Return (x, y) of the center of cell containing provided text 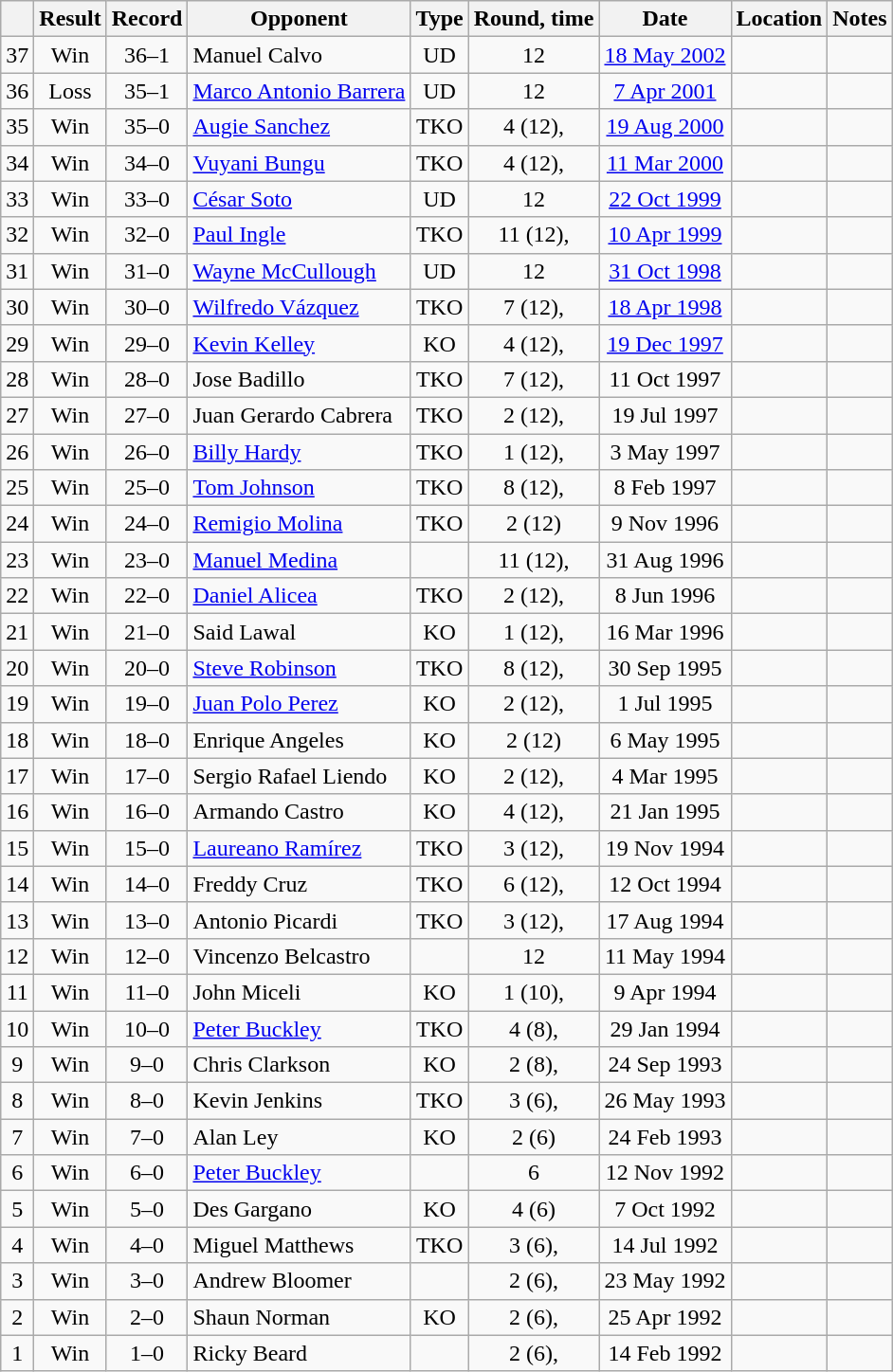
John Miceli (300, 992)
14 Jul 1992 (665, 1245)
Location (779, 19)
Result (70, 19)
3 May 1997 (665, 452)
11 May 1994 (665, 956)
10 Apr 1999 (665, 235)
13–0 (147, 920)
Record (147, 19)
Type (440, 19)
15 (17, 848)
25 Apr 1992 (665, 1317)
Ricky Beard (300, 1353)
8–0 (147, 1101)
Juan Gerardo Cabrera (300, 415)
23 May 1992 (665, 1281)
Marco Antonio Barrera (300, 91)
11–0 (147, 992)
36–1 (147, 55)
4–0 (147, 1245)
Paul Ingle (300, 235)
10–0 (147, 1028)
Kevin Kelley (300, 343)
Daniel Alicea (300, 596)
17–0 (147, 776)
Antonio Picardi (300, 920)
35–0 (147, 127)
29–0 (147, 343)
3–0 (147, 1281)
Manuel Medina (300, 560)
30 (17, 307)
23 (17, 560)
Shaun Norman (300, 1317)
Enrique Angeles (300, 740)
4 (8), (534, 1028)
30–0 (147, 307)
Remigio Molina (300, 524)
21 Jan 1995 (665, 812)
21–0 (147, 632)
32 (17, 235)
7 (17, 1137)
17 Aug 1994 (665, 920)
9 Apr 1994 (665, 992)
14–0 (147, 884)
Sergio Rafael Liendo (300, 776)
8 Jun 1996 (665, 596)
6–0 (147, 1173)
19 Dec 1997 (665, 343)
Wayne McCullough (300, 271)
18 (17, 740)
34–0 (147, 163)
Chris Clarkson (300, 1065)
34 (17, 163)
2–0 (147, 1317)
17 (17, 776)
19–0 (147, 704)
1 (10), (534, 992)
31 Oct 1998 (665, 271)
11 Mar 2000 (665, 163)
26–0 (147, 452)
31–0 (147, 271)
9–0 (147, 1065)
12 Oct 1994 (665, 884)
18 Apr 1998 (665, 307)
4 (6) (534, 1209)
24 (17, 524)
Laureano Ramírez (300, 848)
36 (17, 91)
Manuel Calvo (300, 55)
Tom Johnson (300, 488)
Opponent (300, 19)
6 May 1995 (665, 740)
29 (17, 343)
28–0 (147, 379)
20 (17, 668)
12–0 (147, 956)
19 Jul 1997 (665, 415)
César Soto (300, 199)
26 May 1993 (665, 1101)
35 (17, 127)
1 Jul 1995 (665, 704)
22 Oct 1999 (665, 199)
30 Sep 1995 (665, 668)
29 Jan 1994 (665, 1028)
18 May 2002 (665, 55)
Date (665, 19)
4 (17, 1245)
22–0 (147, 596)
20–0 (147, 668)
33–0 (147, 199)
6 (12), (534, 884)
15–0 (147, 848)
Miguel Matthews (300, 1245)
Juan Polo Perez (300, 704)
5–0 (147, 1209)
28 (17, 379)
Jose Badillo (300, 379)
3 (17, 1281)
25–0 (147, 488)
24 Feb 1993 (665, 1137)
2 (6) (534, 1137)
37 (17, 55)
2 (8), (534, 1065)
9 Nov 1996 (665, 524)
10 (17, 1028)
25 (17, 488)
Notes (860, 19)
33 (17, 199)
9 (17, 1065)
Andrew Bloomer (300, 1281)
8 Feb 1997 (665, 488)
16 (17, 812)
Said Lawal (300, 632)
1–0 (147, 1353)
22 (17, 596)
7 Apr 2001 (665, 91)
27 (17, 415)
Wilfredo Vázquez (300, 307)
19 Aug 2000 (665, 127)
19 Nov 1994 (665, 848)
11 (17, 992)
27–0 (147, 415)
32–0 (147, 235)
1 (17, 1353)
16 Mar 1996 (665, 632)
21 (17, 632)
12 Nov 1992 (665, 1173)
31 Aug 1996 (665, 560)
19 (17, 704)
Billy Hardy (300, 452)
Des Gargano (300, 1209)
35–1 (147, 91)
2 (17, 1317)
Round, time (534, 19)
31 (17, 271)
11 Oct 1997 (665, 379)
26 (17, 452)
18–0 (147, 740)
Alan Ley (300, 1137)
24–0 (147, 524)
Augie Sanchez (300, 127)
23–0 (147, 560)
7–0 (147, 1137)
Steve Robinson (300, 668)
Kevin Jenkins (300, 1101)
Vincenzo Belcastro (300, 956)
14 (17, 884)
4 Mar 1995 (665, 776)
5 (17, 1209)
7 Oct 1992 (665, 1209)
Loss (70, 91)
14 Feb 1992 (665, 1353)
24 Sep 1993 (665, 1065)
8 (17, 1101)
Freddy Cruz (300, 884)
Vuyani Bungu (300, 163)
13 (17, 920)
16–0 (147, 812)
Armando Castro (300, 812)
